Extract the [x, y] coordinate from the center of the cell holding the provided text.  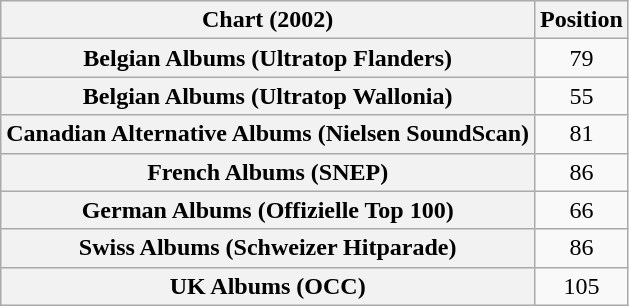
55 [582, 96]
Position [582, 20]
105 [582, 286]
French Albums (SNEP) [268, 172]
Canadian Alternative Albums (Nielsen SoundScan) [268, 134]
UK Albums (OCC) [268, 286]
Swiss Albums (Schweizer Hitparade) [268, 248]
German Albums (Offizielle Top 100) [268, 210]
81 [582, 134]
66 [582, 210]
Belgian Albums (Ultratop Wallonia) [268, 96]
Chart (2002) [268, 20]
Belgian Albums (Ultratop Flanders) [268, 58]
79 [582, 58]
